Capture the cell that displays the provided text and extract its (x, y) central coordinate. 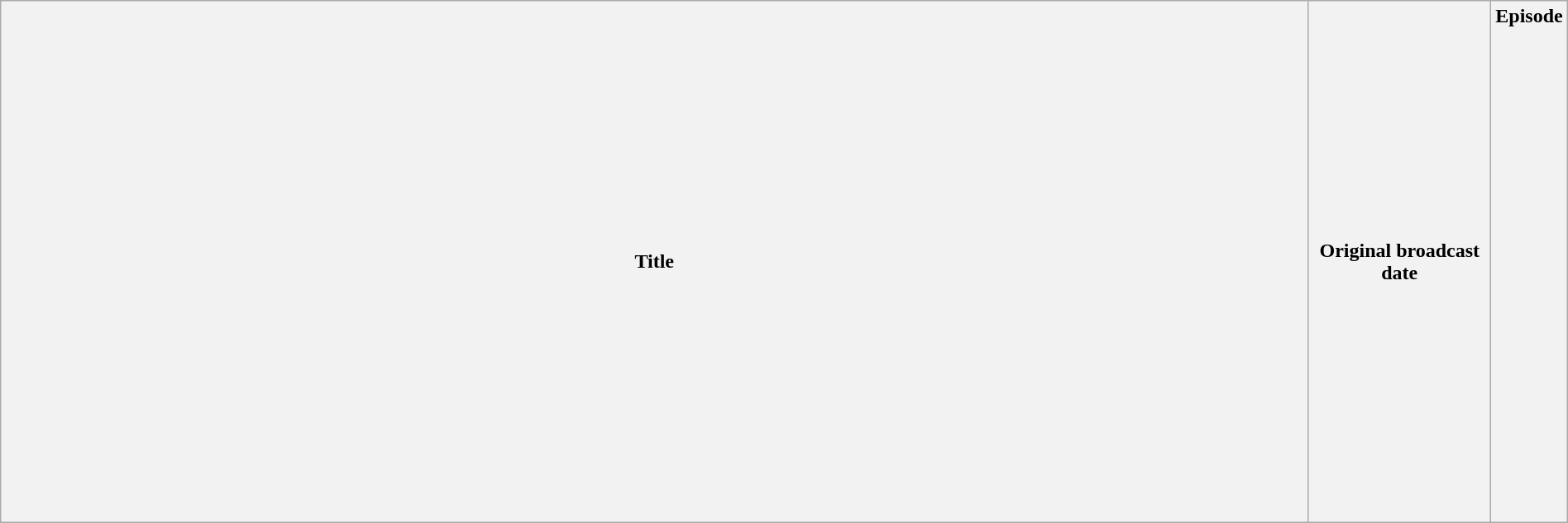
Episode (1529, 262)
Original broadcast date (1399, 262)
Title (655, 262)
